Capture the cell that displays the provided text and extract its [X, Y] central coordinate. 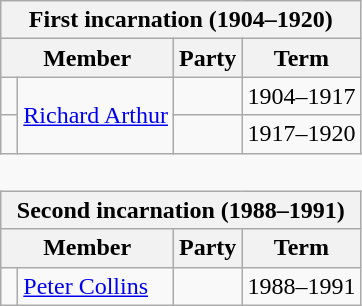
1988–1991 [302, 286]
First incarnation (1904–1920) [181, 20]
Peter Collins [96, 286]
1917–1920 [302, 134]
Richard Arthur [96, 115]
Second incarnation (1988–1991) [181, 210]
1904–1917 [302, 96]
